Locate the cell with the specified text and output its (X, Y) center coordinate. 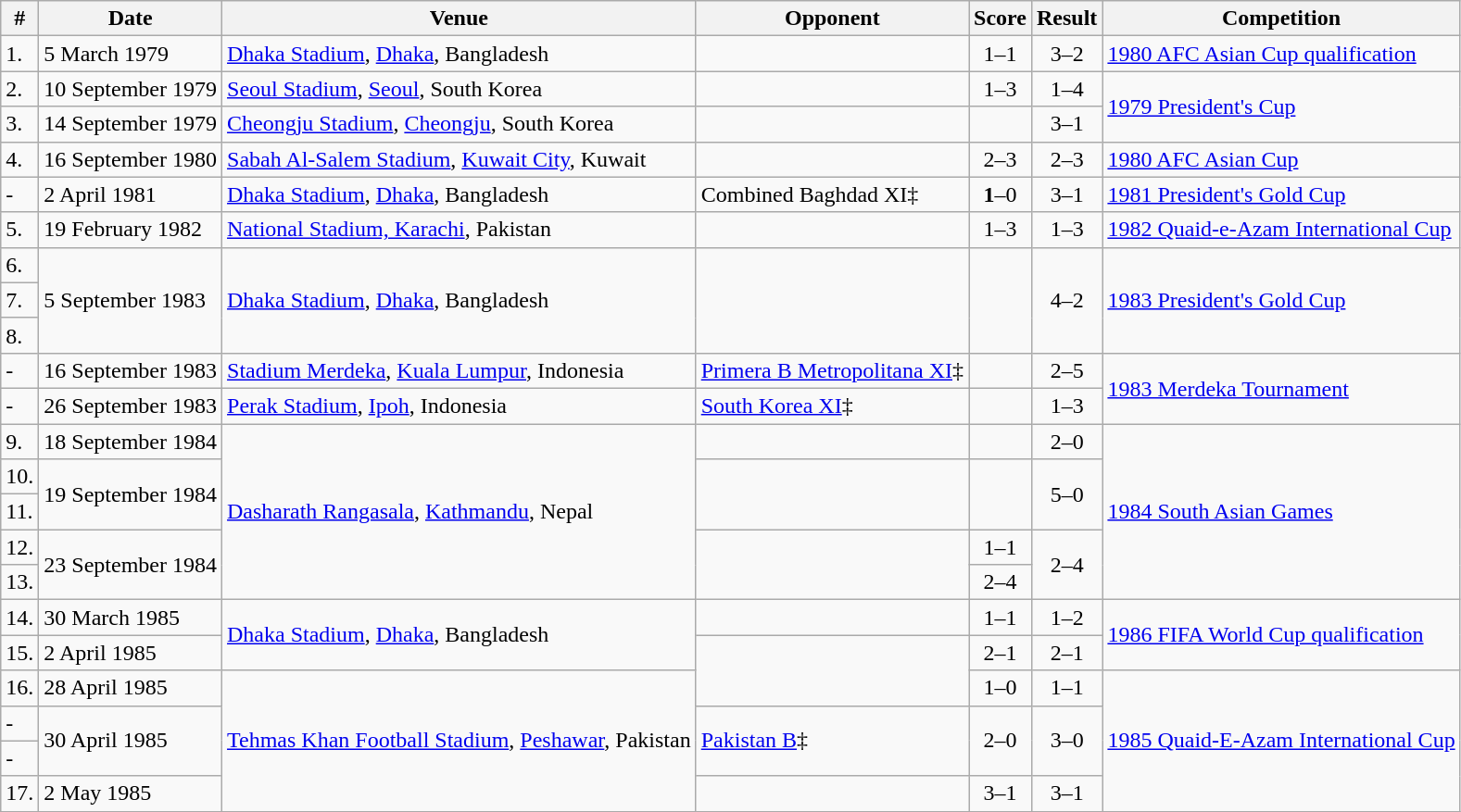
Sabah Al-Salem Stadium, Kuwait City, Kuwait (460, 159)
Competition (1281, 19)
1–2 (1066, 618)
Perak Stadium, Ipoh, Indonesia (460, 406)
Opponent (832, 19)
10 September 1979 (131, 89)
7. (20, 300)
1983 President's Gold Cup (1281, 300)
5 September 1983 (131, 300)
26 September 1983 (131, 406)
23 September 1984 (131, 565)
1984 South Asian Games (1281, 512)
16 September 1983 (131, 370)
2 April 1985 (131, 653)
1981 President's Gold Cup (1281, 194)
18 September 1984 (131, 442)
1985 Quaid-E-Azam International Cup (1281, 741)
5 March 1979 (131, 54)
1980 AFC Asian Cup (1281, 159)
16. (20, 688)
Venue (460, 19)
Tehmas Khan Football Stadium, Peshawar, Pakistan (460, 741)
Result (1066, 19)
6. (20, 265)
30 April 1985 (131, 741)
1. (20, 54)
1986 FIFA World Cup qualification (1281, 635)
South Korea XI‡ (832, 406)
Date (131, 19)
4–2 (1066, 300)
Dasharath Rangasala, Kathmandu, Nepal (460, 512)
17. (20, 793)
# (20, 19)
3. (20, 124)
2 May 1985 (131, 793)
2 April 1981 (131, 194)
Seoul Stadium, Seoul, South Korea (460, 89)
3–0 (1066, 741)
National Stadium, Karachi, Pakistan (460, 230)
Score (1001, 19)
14 September 1979 (131, 124)
1980 AFC Asian Cup qualification (1281, 54)
5. (20, 230)
1983 Merdeka Tournament (1281, 388)
15. (20, 653)
3–2 (1066, 54)
9. (20, 442)
28 April 1985 (131, 688)
5–0 (1066, 494)
Stadium Merdeka, Kuala Lumpur, Indonesia (460, 370)
2. (20, 89)
8. (20, 335)
Cheongju Stadium, Cheongju, South Korea (460, 124)
Primera B Metropolitana XI‡ (832, 370)
Combined Baghdad XI‡ (832, 194)
10. (20, 477)
2–5 (1066, 370)
1982 Quaid-e-Azam International Cup (1281, 230)
30 March 1985 (131, 618)
4. (20, 159)
19 February 1982 (131, 230)
11. (20, 512)
19 September 1984 (131, 494)
1–4 (1066, 89)
13. (20, 582)
14. (20, 618)
12. (20, 547)
1979 President's Cup (1281, 106)
16 September 1980 (131, 159)
Pakistan B‡ (832, 741)
